From the cell containing the given text, extract its center point as [x, y] coordinate. 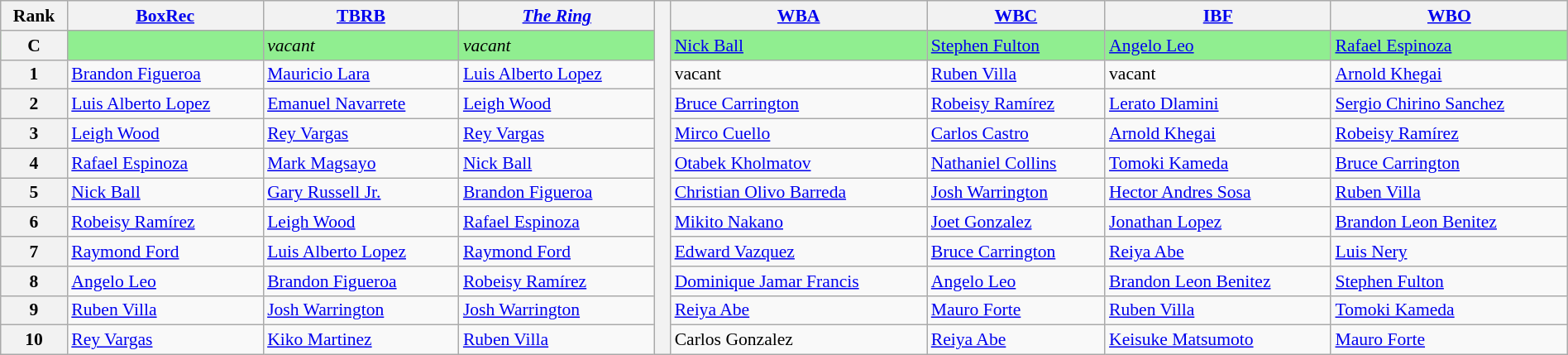
5 [35, 193]
Mikito Nakano [799, 223]
The Ring [557, 16]
Mirco Cuello [799, 134]
WBA [799, 16]
1 [35, 74]
8 [35, 281]
Gary Russell Jr. [361, 193]
Mauricio Lara [361, 74]
10 [35, 340]
4 [35, 163]
Lerato Dlamini [1217, 104]
2 [35, 104]
3 [35, 134]
Keisuke Matsumoto [1217, 340]
BoxRec [165, 16]
TBRB [361, 16]
WBC [1016, 16]
Jonathan Lopez [1217, 223]
Emanuel Navarrete [361, 104]
Carlos Gonzalez [799, 340]
Mark Magsayo [361, 163]
9 [35, 310]
Rank [35, 16]
Nathaniel Collins [1016, 163]
IBF [1217, 16]
Otabek Kholmatov [799, 163]
Kiko Martinez [361, 340]
7 [35, 252]
WBO [1449, 16]
Carlos Castro [1016, 134]
6 [35, 223]
Dominique Jamar Francis [799, 281]
Joet Gonzalez [1016, 223]
Luis Nery [1449, 252]
Sergio Chirino Sanchez [1449, 104]
Hector Andres Sosa [1217, 193]
Edward Vazquez [799, 252]
C [35, 46]
Christian Olivo Barreda [799, 193]
